Detect which cell encompasses the target text, then output its (X, Y) center coordinate. 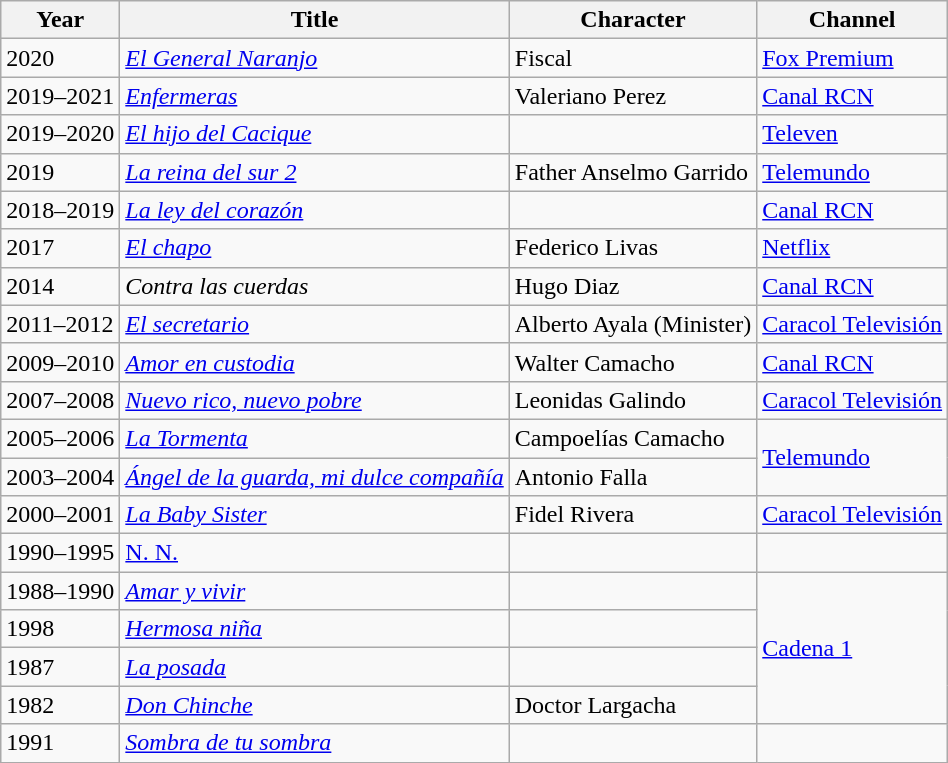
2007–2008 (60, 400)
Sombra de tu sombra (314, 743)
El hijo del Cacique (314, 134)
La ley del corazón (314, 210)
1991 (60, 743)
Netflix (852, 248)
Campoelías Camacho (632, 438)
2019–2020 (60, 134)
N. N. (314, 553)
2014 (60, 286)
La Baby Sister (314, 515)
Hermosa niña (314, 629)
2005–2006 (60, 438)
Ángel de la guarda, mi dulce compañía (314, 477)
Father Anselmo Garrido (632, 172)
2019 (60, 172)
2020 (60, 58)
Hugo Diaz (632, 286)
Antonio Falla (632, 477)
2000–2001 (60, 515)
Character (632, 20)
2003–2004 (60, 477)
El secretario (314, 324)
Walter Camacho (632, 362)
1998 (60, 629)
El General Naranjo (314, 58)
Amar y vivir (314, 591)
Don Chinche (314, 705)
Televen (852, 134)
2011–2012 (60, 324)
Doctor Largacha (632, 705)
El chapo (314, 248)
1982 (60, 705)
Federico Livas (632, 248)
Fox Premium (852, 58)
La posada (314, 667)
1987 (60, 667)
1988–1990 (60, 591)
Amor en custodia (314, 362)
Leonidas Galindo (632, 400)
Fiscal (632, 58)
Alberto Ayala (Minister) (632, 324)
2017 (60, 248)
Year (60, 20)
La Tormenta (314, 438)
Cadena 1 (852, 648)
Channel (852, 20)
Enfermeras (314, 96)
Fidel Rivera (632, 515)
Valeriano Perez (632, 96)
Contra las cuerdas (314, 286)
1990–1995 (60, 553)
2019–2021 (60, 96)
2009–2010 (60, 362)
Nuevo rico, nuevo pobre (314, 400)
2018–2019 (60, 210)
La reina del sur 2 (314, 172)
Title (314, 20)
